Return the (x, y) coordinate for the center point of the cell that contains the specified text.  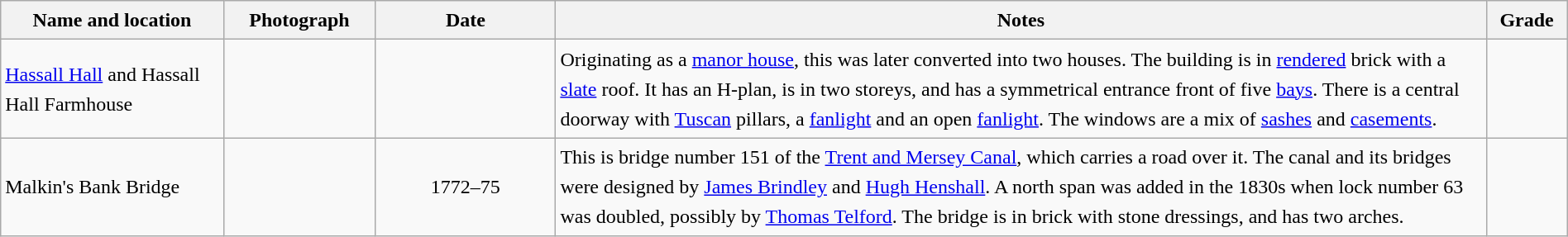
Date (466, 20)
Notes (1021, 20)
Hassall Hall and Hassall Hall Farmhouse (112, 89)
Grade (1527, 20)
Malkin's Bank Bridge (112, 187)
1772–75 (466, 187)
Name and location (112, 20)
Photograph (299, 20)
